Return the (x, y) coordinate for the center point of the cell that contains the specified text.  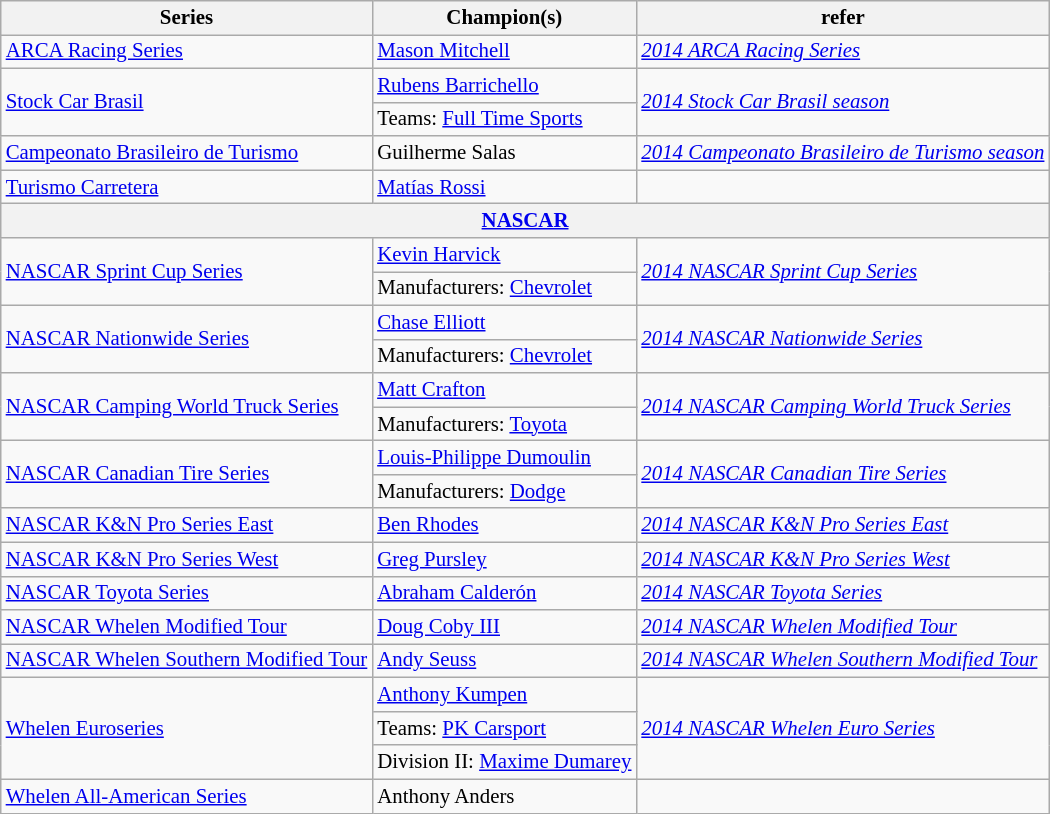
refer (842, 18)
Doug Coby III (504, 627)
Abraham Calderón (504, 593)
Stock Car Brasil (186, 102)
2014 NASCAR Whelen Euro Series (842, 729)
Greg Pursley (504, 559)
Whelen All-American Series (186, 796)
NASCAR Canadian Tire Series (186, 475)
2014 NASCAR Whelen Southern Modified Tour (842, 661)
NASCAR K&N Pro Series East (186, 525)
Manufacturers: Toyota (504, 424)
NASCAR (526, 221)
Chase Elliott (504, 322)
Guilherme Salas (504, 153)
NASCAR Camping World Truck Series (186, 407)
Matías Rossi (504, 187)
NASCAR Toyota Series (186, 593)
NASCAR Whelen Southern Modified Tour (186, 661)
2014 NASCAR Canadian Tire Series (842, 475)
2014 ARCA Racing Series (842, 51)
Division II: Maxime Dumarey (504, 762)
Matt Crafton (504, 390)
NASCAR Nationwide Series (186, 339)
2014 NASCAR K&N Pro Series East (842, 525)
Andy Seuss (504, 661)
2014 NASCAR Sprint Cup Series (842, 272)
NASCAR K&N Pro Series West (186, 559)
Kevin Harvick (504, 255)
Series (186, 18)
2014 NASCAR Nationwide Series (842, 339)
Anthony Kumpen (504, 695)
Louis-Philippe Dumoulin (504, 458)
Champion(s) (504, 18)
NASCAR Sprint Cup Series (186, 272)
Turismo Carretera (186, 187)
Teams: PK Carsport (504, 728)
Rubens Barrichello (504, 85)
Whelen Euroseries (186, 729)
ARCA Racing Series (186, 51)
2014 Stock Car Brasil season (842, 102)
NASCAR Whelen Modified Tour (186, 627)
Mason Mitchell (504, 51)
2014 NASCAR Toyota Series (842, 593)
Anthony Anders (504, 796)
Teams: Full Time Sports (504, 119)
2014 Campeonato Brasileiro de Turismo season (842, 153)
2014 NASCAR K&N Pro Series West (842, 559)
Campeonato Brasileiro de Turismo (186, 153)
2014 NASCAR Whelen Modified Tour (842, 627)
2014 NASCAR Camping World Truck Series (842, 407)
Ben Rhodes (504, 525)
Manufacturers: Dodge (504, 491)
